For the text-containing cell, return its midpoint in [X, Y] coordinate format. 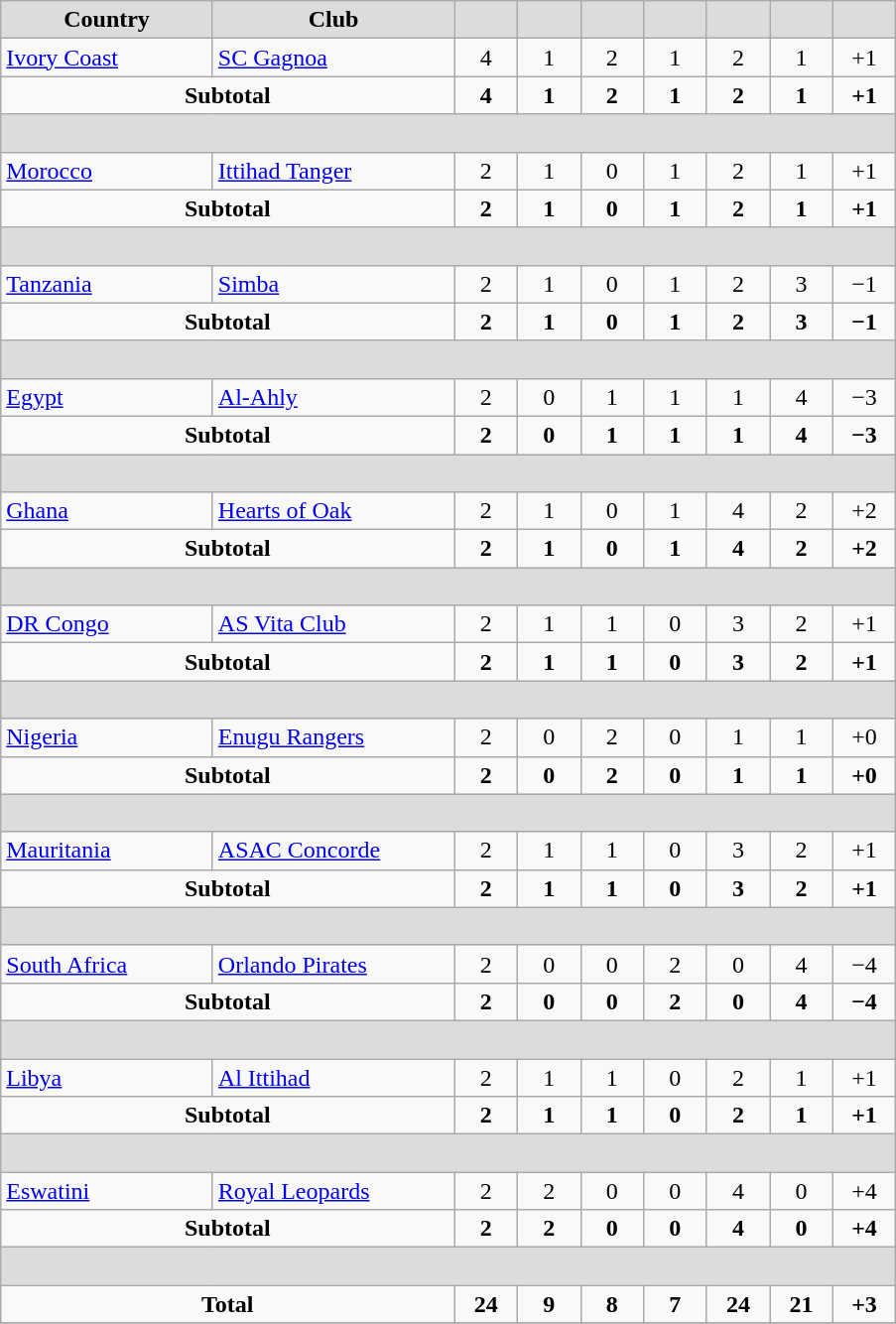
+3 [864, 1304]
Ghana [107, 511]
Club [333, 20]
Country [107, 20]
Orlando Pirates [333, 964]
9 [549, 1304]
SC Gagnoa [333, 58]
Ivory Coast [107, 58]
Tanzania [107, 284]
Simba [333, 284]
Nigeria [107, 737]
21 [802, 1304]
Al-Ahly [333, 397]
AS Vita Club [333, 624]
South Africa [107, 964]
ASAC Concorde [333, 851]
Enugu Rangers [333, 737]
Al Ittihad [333, 1077]
Hearts of Oak [333, 511]
Libya [107, 1077]
Morocco [107, 171]
7 [676, 1304]
DR Congo [107, 624]
Ittihad Tanger [333, 171]
Eswatini [107, 1191]
8 [612, 1304]
Total [228, 1304]
Egypt [107, 397]
Royal Leopards [333, 1191]
Mauritania [107, 851]
